Find where the given text appears and provide that cell's center as (X, Y) coordinate. 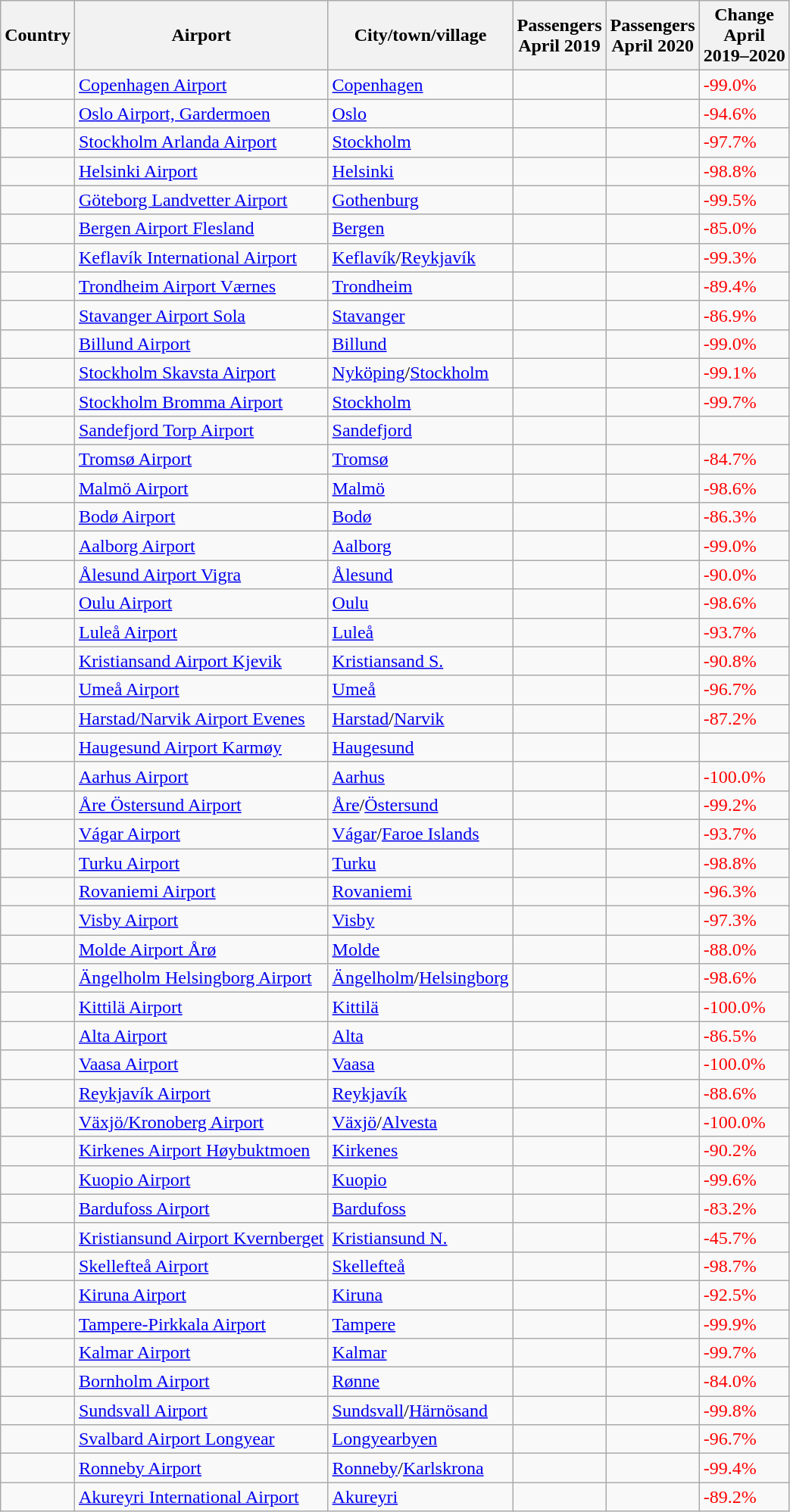
Kristiansund Airport Kvernberget (201, 1237)
Ronneby Airport (201, 1468)
Rovaniemi (420, 892)
Nyköping/Stockholm (420, 373)
Akureyri International Airport (201, 1497)
Sundsvall Airport (201, 1411)
Harstad/Narvik (420, 719)
Bodø Airport (201, 517)
-84.0% (744, 1382)
Tromsø (420, 460)
-86.3% (744, 517)
Longyearbyen (420, 1439)
Göteborg Landvetter Airport (201, 200)
Sundsvall/Härnösand (420, 1411)
-87.2% (744, 719)
Växjö/Kronoberg Airport (201, 1122)
-99.8% (744, 1411)
Kiruna Airport (201, 1295)
Åre/Östersund (420, 805)
Kalmar Airport (201, 1353)
Skellefteå Airport (201, 1266)
Tampere-Pirkkala Airport (201, 1324)
Turku Airport (201, 862)
-94.6% (744, 114)
Ängelholm/Helsingborg (420, 978)
Airport (201, 36)
PassengersApril 2020 (653, 36)
Keflavík/Reykjavík (420, 257)
-99.2% (744, 805)
Akureyri (420, 1497)
Sandefjord Torp Airport (201, 431)
Aarhus (420, 776)
-90.2% (744, 1151)
Vaasa Airport (201, 1065)
-86.9% (744, 315)
-90.8% (744, 661)
Bornholm Airport (201, 1382)
Rønne (420, 1382)
Kristiansund N. (420, 1237)
-89.4% (744, 286)
-98.7% (744, 1266)
-99.1% (744, 373)
City/town/village (420, 36)
Country (38, 36)
Kiruna (420, 1295)
Vágar Airport (201, 834)
Helsinki (420, 171)
Kristiansand Airport Kjevik (201, 661)
Kalmar (420, 1353)
Svalbard Airport Longyear (201, 1439)
-88.0% (744, 949)
Visby (420, 921)
Tampere (420, 1324)
Oslo Airport, Gardermoen (201, 114)
Reykjavík Airport (201, 1093)
Bergen Airport Flesland (201, 229)
-88.6% (744, 1093)
Bardufoss Airport (201, 1208)
Rovaniemi Airport (201, 892)
Skellefteå (420, 1266)
-84.7% (744, 460)
Trondheim (420, 286)
Vaasa (420, 1065)
Oslo (420, 114)
Stockholm Skavsta Airport (201, 373)
-85.0% (744, 229)
Kuopio Airport (201, 1180)
Vágar/Faroe Islands (420, 834)
Molde Airport Årø (201, 949)
Stockholm Bromma Airport (201, 402)
Visby Airport (201, 921)
-92.5% (744, 1295)
-99.6% (744, 1180)
Ålesund Airport Vigra (201, 575)
Keflavík International Airport (201, 257)
PassengersApril 2019 (559, 36)
Stavanger (420, 315)
Tromsø Airport (201, 460)
-89.2% (744, 1497)
Gothenburg (420, 200)
Turku (420, 862)
Växjö/Alvesta (420, 1122)
Aalborg (420, 546)
Luleå (420, 632)
-96.3% (744, 892)
Umeå (420, 690)
-97.7% (744, 142)
Kittilä (420, 1007)
Aarhus Airport (201, 776)
Aalborg Airport (201, 546)
Kirkenes Airport Høybuktmoen (201, 1151)
Kristiansand S. (420, 661)
Molde (420, 949)
Trondheim Airport Værnes (201, 286)
Bodø (420, 517)
-99.5% (744, 200)
Umeå Airport (201, 690)
Haugesund Airport Karmøy (201, 747)
Alta (420, 1036)
Billund (420, 344)
Ronneby/Karlskrona (420, 1468)
Luleå Airport (201, 632)
Ålesund (420, 575)
Kittilä Airport (201, 1007)
Helsinki Airport (201, 171)
Copenhagen Airport (201, 85)
Kuopio (420, 1180)
-99.4% (744, 1468)
Ängelholm Helsingborg Airport (201, 978)
Malmö Airport (201, 488)
Stockholm Arlanda Airport (201, 142)
-86.5% (744, 1036)
-45.7% (744, 1237)
Alta Airport (201, 1036)
Bardufoss (420, 1208)
-90.0% (744, 575)
Kirkenes (420, 1151)
ChangeApril2019–2020 (744, 36)
Stavanger Airport Sola (201, 315)
-97.3% (744, 921)
Malmö (420, 488)
Harstad/Narvik Airport Evenes (201, 719)
Reykjavík (420, 1093)
-99.3% (744, 257)
Bergen (420, 229)
Åre Östersund Airport (201, 805)
-99.9% (744, 1324)
-83.2% (744, 1208)
Oulu Airport (201, 603)
Billund Airport (201, 344)
Copenhagen (420, 85)
Oulu (420, 603)
Sandefjord (420, 431)
Haugesund (420, 747)
